Output the [X, Y] coordinate of the center of the cell containing the given text.  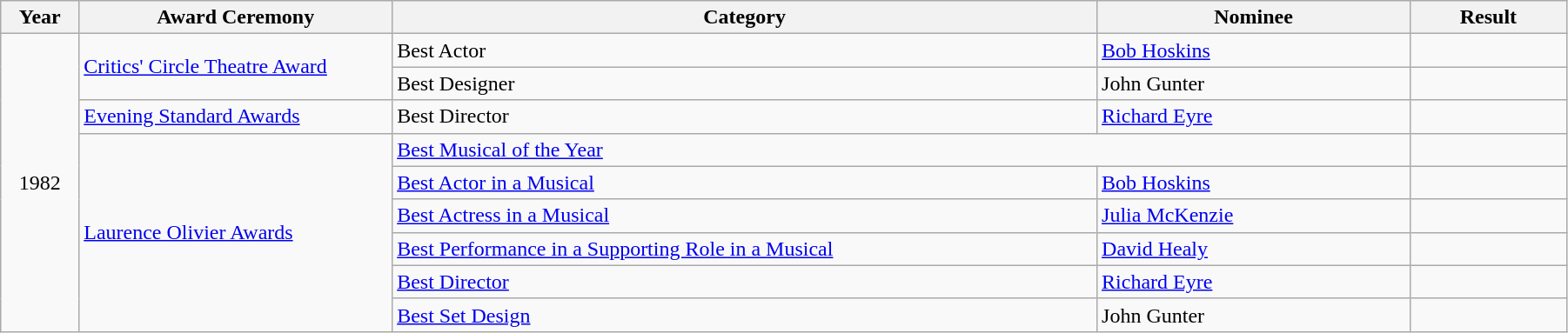
Julia McKenzie [1254, 216]
Best Actor [745, 50]
Best Designer [745, 83]
Best Musical of the Year [901, 150]
1982 [40, 183]
Year [40, 17]
Critics' Circle Theatre Award [236, 67]
Best Actor in a Musical [745, 183]
Result [1488, 17]
Award Ceremony [236, 17]
Best Actress in a Musical [745, 216]
Category [745, 17]
David Healy [1254, 249]
Best Set Design [745, 315]
Best Performance in a Supporting Role in a Musical [745, 249]
Nominee [1254, 17]
Evening Standard Awards [236, 117]
Laurence Olivier Awards [236, 232]
